Return the [x, y] coordinate for the center point of the cell that contains the specified text.  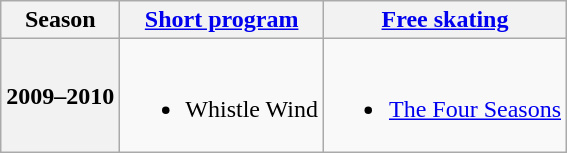
Free skating [444, 20]
2009–2010 [60, 96]
Season [60, 20]
The Four Seasons [444, 96]
Whistle Wind [222, 96]
Short program [222, 20]
